Determine the [X, Y] coordinate at the center of the cell enclosing the given text.  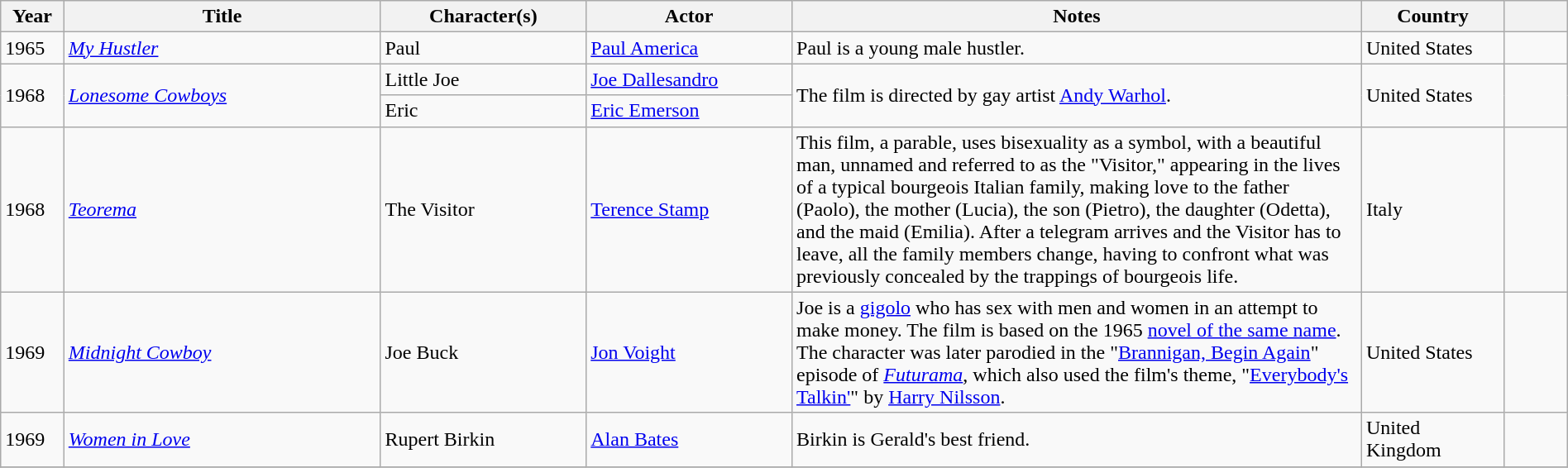
Actor [690, 17]
Little Joe [483, 79]
Paul [483, 48]
The film is directed by gay artist Andy Warhol. [1077, 95]
Teorema [222, 209]
Joe Dallesandro [690, 79]
Joe Buck [483, 352]
The Visitor [483, 209]
United Kingdom [1432, 440]
Character(s) [483, 17]
Lonesome Cowboys [222, 95]
Eric Emerson [690, 111]
My Hustler [222, 48]
Midnight Cowboy [222, 352]
Birkin is Gerald's best friend. [1077, 440]
1965 [33, 48]
Jon Voight [690, 352]
Italy [1432, 209]
Notes [1077, 17]
Paul America [690, 48]
Eric [483, 111]
Rupert Birkin [483, 440]
Year [33, 17]
Women in Love [222, 440]
Alan Bates [690, 440]
Country [1432, 17]
Paul is a young male hustler. [1077, 48]
Terence Stamp [690, 209]
Title [222, 17]
